Return (x, y) of the center of cell containing provided text 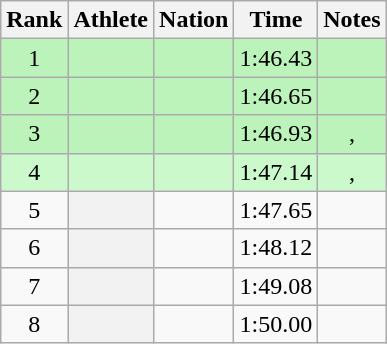
1:46.43 (276, 58)
2 (34, 96)
1:50.00 (276, 324)
1:46.65 (276, 96)
Time (276, 20)
3 (34, 134)
Notes (352, 20)
1:46.93 (276, 134)
1:47.65 (276, 210)
Athlete (111, 20)
5 (34, 210)
7 (34, 286)
1:48.12 (276, 248)
1:49.08 (276, 286)
Nation (194, 20)
8 (34, 324)
4 (34, 172)
Rank (34, 20)
6 (34, 248)
1:47.14 (276, 172)
1 (34, 58)
